Output the [x, y] coordinate of the center of the cell containing the given text.  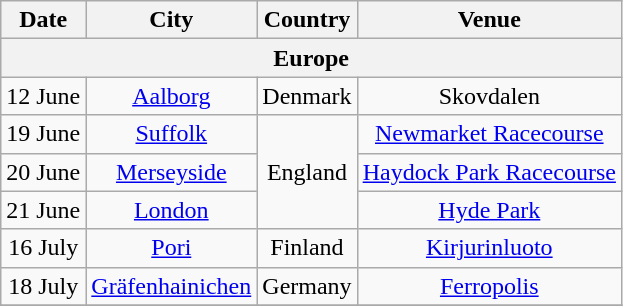
20 June [44, 172]
Ferropolis [489, 286]
Country [307, 20]
Gräfenhainichen [172, 286]
Suffolk [172, 134]
Date [44, 20]
Kirjurinluoto [489, 248]
Merseyside [172, 172]
London [172, 210]
Hyde Park [489, 210]
16 July [44, 248]
Pori [172, 248]
Venue [489, 20]
England [307, 172]
Denmark [307, 96]
Skovdalen [489, 96]
Germany [307, 286]
Aalborg [172, 96]
18 July [44, 286]
19 June [44, 134]
21 June [44, 210]
Haydock Park Racecourse [489, 172]
City [172, 20]
12 June [44, 96]
Finland [307, 248]
Newmarket Racecourse [489, 134]
Europe [312, 58]
